Scan for the cell matching the given text and deliver its [X, Y] coordinate at center. 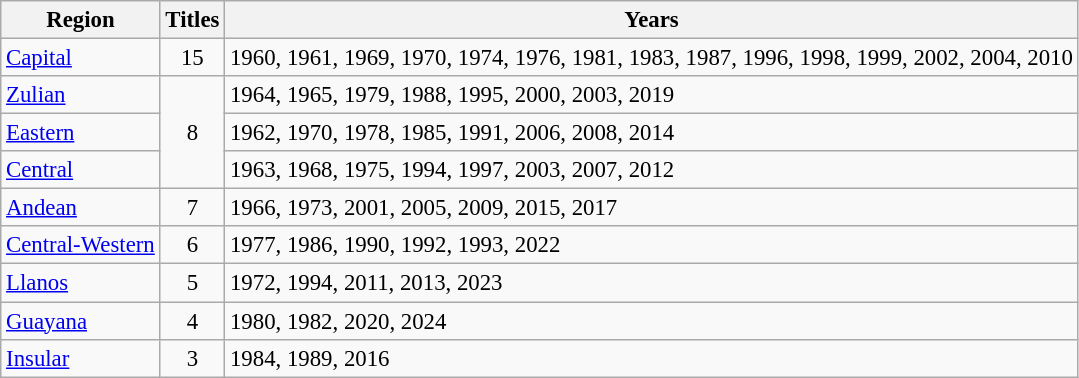
1960, 1961, 1969, 1970, 1974, 1976, 1981, 1983, 1987, 1996, 1998, 1999, 2002, 2004, 2010 [652, 58]
Central [80, 170]
4 [192, 321]
Guayana [80, 321]
15 [192, 58]
Titles [192, 20]
6 [192, 245]
1964, 1965, 1979, 1988, 1995, 2000, 2003, 2019 [652, 95]
1963, 1968, 1975, 1994, 1997, 2003, 2007, 2012 [652, 170]
3 [192, 358]
Llanos [80, 283]
Capital [80, 58]
1972, 1994, 2011, 2013, 2023 [652, 283]
1977, 1986, 1990, 1992, 1993, 2022 [652, 245]
Eastern [80, 133]
Andean [80, 208]
7 [192, 208]
Central-Western [80, 245]
Years [652, 20]
Zulian [80, 95]
8 [192, 132]
1984, 1989, 2016 [652, 358]
1966, 1973, 2001, 2005, 2009, 2015, 2017 [652, 208]
Region [80, 20]
5 [192, 283]
1980, 1982, 2020, 2024 [652, 321]
1962, 1970, 1978, 1985, 1991, 2006, 2008, 2014 [652, 133]
Insular [80, 358]
